Pinpoint the cell where the given text exists, returning its [X, Y] midpoint coordinate. 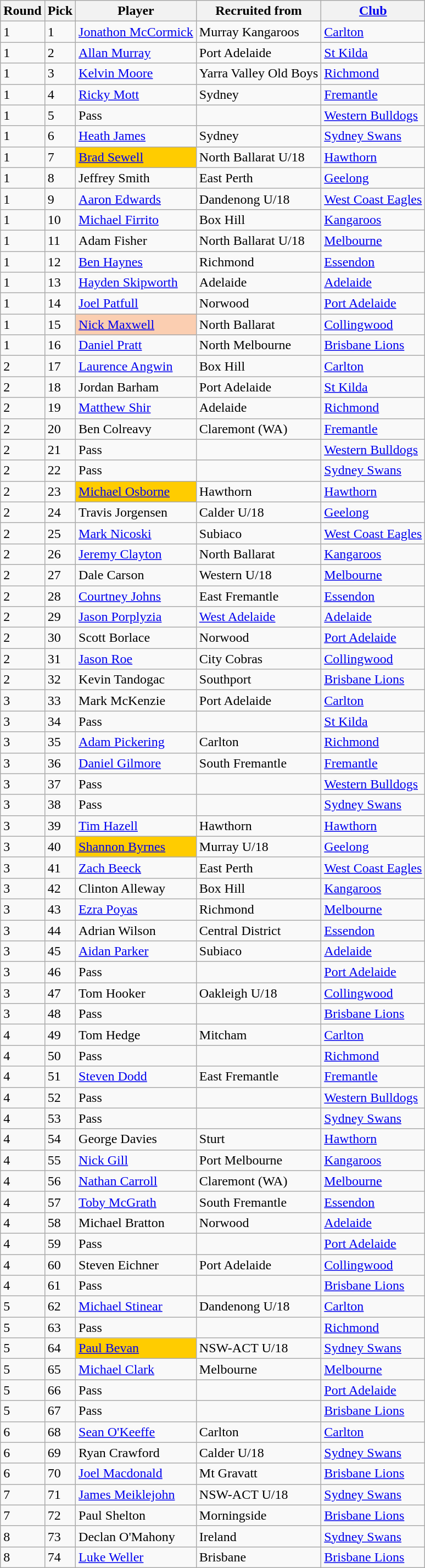
Zach Beeck [136, 867]
47 [60, 993]
37 [60, 784]
Adrian Wilson [136, 931]
Jeremy Clayton [136, 554]
Jonathon McCormick [136, 32]
15 [60, 324]
Laurence Angwin [136, 366]
Sturt [259, 1139]
Joel Patfull [136, 304]
69 [60, 1453]
Ben Colreavy [136, 429]
Jeffrey Smith [136, 178]
50 [60, 1056]
44 [60, 931]
41 [60, 867]
Aidan Parker [136, 951]
Club [373, 11]
Central District [259, 931]
Oakleigh U/18 [259, 993]
Tom Hooker [136, 993]
Toby McGrath [136, 1202]
Kevin Tandogac [136, 680]
63 [60, 1328]
36 [60, 763]
40 [60, 847]
Michael Bratton [136, 1223]
18 [60, 387]
Aaron Edwards [136, 199]
14 [60, 304]
Morningside [259, 1515]
43 [60, 909]
52 [60, 1097]
56 [60, 1181]
Allan Murray [136, 53]
Tom Hedge [136, 1035]
39 [60, 826]
67 [60, 1411]
Scott Borlace [136, 638]
Paul Shelton [136, 1515]
21 [60, 450]
North Melbourne [259, 345]
Ezra Poyas [136, 909]
Mt Gravatt [259, 1474]
Brisbane [259, 1557]
34 [60, 721]
33 [60, 701]
Steven Eichner [136, 1264]
Player [136, 11]
64 [60, 1348]
59 [60, 1244]
22 [60, 471]
Ben Haynes [136, 262]
Tim Hazell [136, 826]
71 [60, 1494]
73 [60, 1536]
42 [60, 888]
38 [60, 805]
10 [60, 220]
Brad Sewell [136, 157]
Matthew Shir [136, 408]
12 [60, 262]
Ireland [259, 1536]
Ricky Mott [136, 94]
25 [60, 533]
Nathan Carroll [136, 1181]
17 [60, 366]
13 [60, 283]
60 [60, 1264]
Heath James [136, 136]
46 [60, 972]
49 [60, 1035]
20 [60, 429]
Michael Osborne [136, 491]
Jason Porplyzia [136, 617]
Recruited from [259, 11]
11 [60, 240]
Mitcham [259, 1035]
70 [60, 1474]
Steven Dodd [136, 1077]
Declan O'Mahony [136, 1536]
28 [60, 596]
Travis Jorgensen [136, 512]
54 [60, 1139]
Daniel Pratt [136, 345]
27 [60, 575]
45 [60, 951]
Southport [259, 680]
Jordan Barham [136, 387]
Western U/18 [259, 575]
72 [60, 1515]
Adam Fisher [136, 240]
Mark Nicoski [136, 533]
23 [60, 491]
Joel Macdonald [136, 1474]
19 [60, 408]
Adam Pickering [136, 742]
Courtney Johns [136, 596]
55 [60, 1160]
31 [60, 659]
29 [60, 617]
Port Melbourne [259, 1160]
Luke Weller [136, 1557]
Murray Kangaroos [259, 32]
Mark McKenzie [136, 701]
City Cobras [259, 659]
62 [60, 1307]
Jason Roe [136, 659]
Round [23, 11]
26 [60, 554]
61 [60, 1286]
65 [60, 1369]
Michael Firrito [136, 220]
35 [60, 742]
51 [60, 1077]
Michael Stinear [136, 1307]
Ryan Crawford [136, 1453]
53 [60, 1118]
Pick [60, 11]
Nick Maxwell [136, 324]
57 [60, 1202]
Yarra Valley Old Boys [259, 74]
16 [60, 345]
Paul Bevan [136, 1348]
George Davies [136, 1139]
Clinton Alleway [136, 888]
24 [60, 512]
Nick Gill [136, 1160]
30 [60, 638]
Dale Carson [136, 575]
74 [60, 1557]
Sean O'Keeffe [136, 1432]
Murray U/18 [259, 847]
9 [60, 199]
Shannon Byrnes [136, 847]
68 [60, 1432]
West Adelaide [259, 617]
48 [60, 1014]
Kelvin Moore [136, 74]
Daniel Gilmore [136, 763]
32 [60, 680]
58 [60, 1223]
66 [60, 1390]
James Meiklejohn [136, 1494]
Michael Clark [136, 1369]
Hayden Skipworth [136, 283]
